Capture the cell that displays the provided text and extract its [X, Y] central coordinate. 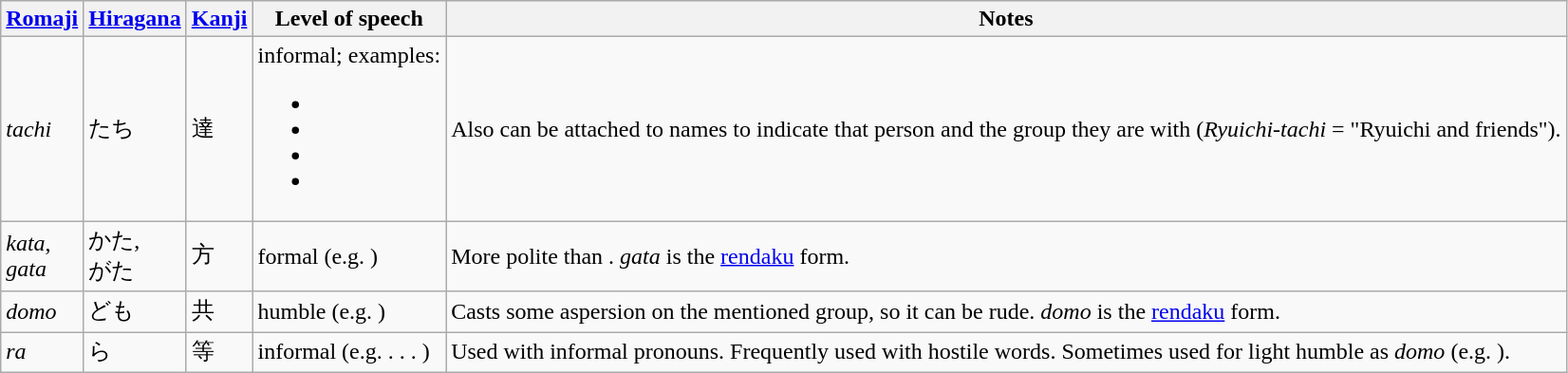
等 [219, 353]
達 [219, 129]
kata,gata [42, 256]
humble (e.g. ) [349, 311]
たち [135, 129]
Romaji [42, 19]
共 [219, 311]
formal (e.g. ) [349, 256]
Casts some aspersion on the mentioned group, so it can be rude. domo is the rendaku form. [1006, 311]
Used with informal pronouns. Frequently used with hostile words. Sometimes used for light humble as domo (e.g. ). [1006, 353]
かた,がた [135, 256]
ら [135, 353]
Notes [1006, 19]
方 [219, 256]
Hiragana [135, 19]
Kanji [219, 19]
ra [42, 353]
informal; examples: [349, 129]
ども [135, 311]
More polite than . gata is the rendaku form. [1006, 256]
tachi [42, 129]
Level of speech [349, 19]
informal (e.g. . . . ) [349, 353]
domo [42, 311]
Also can be attached to names to indicate that person and the group they are with (Ryuichi-tachi = "Ryuichi and friends"). [1006, 129]
